Return [x, y] of the center of cell containing provided text 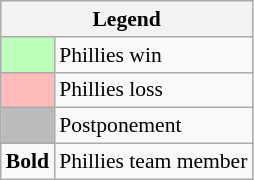
Bold [28, 162]
Phillies team member [153, 162]
Phillies loss [153, 90]
Postponement [153, 126]
Legend [127, 19]
Phillies win [153, 55]
